Return the (X, Y) coordinate for the center point of the cell that contains the specified text.  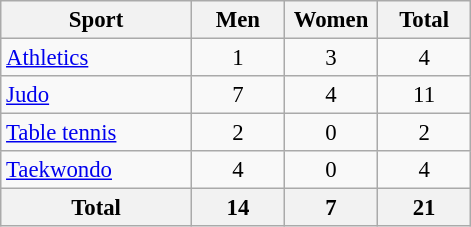
Women (330, 20)
Men (238, 20)
Judo (96, 95)
14 (238, 208)
Taekwondo (96, 170)
3 (330, 58)
Sport (96, 20)
Table tennis (96, 133)
11 (424, 95)
1 (238, 58)
Athletics (96, 58)
21 (424, 208)
